Detect which cell encompasses the target text, then output its (X, Y) center coordinate. 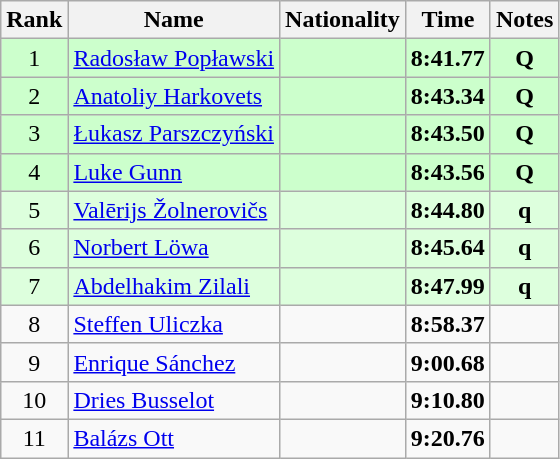
9:10.80 (448, 400)
Notes (524, 20)
Name (174, 20)
Anatoliy Harkovets (174, 96)
8:41.77 (448, 58)
1 (34, 58)
Time (448, 20)
6 (34, 248)
9:20.76 (448, 438)
Steffen Uliczka (174, 324)
10 (34, 400)
8:58.37 (448, 324)
8:43.56 (448, 172)
8:47.99 (448, 286)
9:00.68 (448, 362)
8:45.64 (448, 248)
5 (34, 210)
Valērijs Žolnerovičs (174, 210)
11 (34, 438)
Rank (34, 20)
Enrique Sánchez (174, 362)
4 (34, 172)
Norbert Löwa (174, 248)
7 (34, 286)
9 (34, 362)
3 (34, 134)
Abdelhakim Zilali (174, 286)
8:43.50 (448, 134)
Nationality (343, 20)
2 (34, 96)
Radosław Popławski (174, 58)
Luke Gunn (174, 172)
8:44.80 (448, 210)
Balázs Ott (174, 438)
Dries Busselot (174, 400)
8:43.34 (448, 96)
8 (34, 324)
Łukasz Parszczyński (174, 134)
